Locate the cell with the specified text and output its [X, Y] center coordinate. 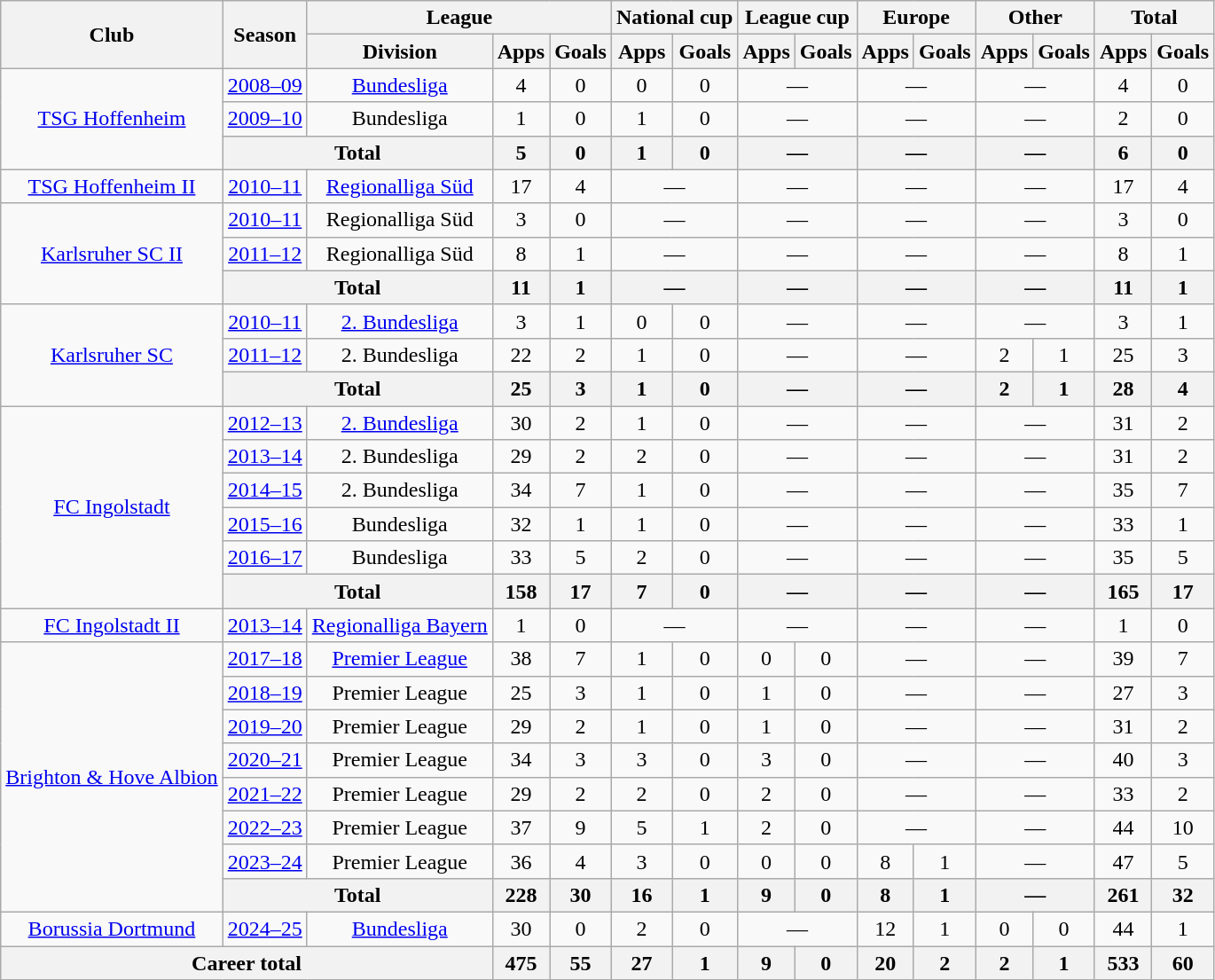
2012–13 [264, 423]
2024–25 [264, 929]
158 [521, 592]
2015–16 [264, 524]
FC Ingolstadt [112, 507]
Karlsruher SC II [112, 254]
TSG Hoffenheim II [112, 186]
533 [1123, 962]
6 [1123, 153]
2022–23 [264, 827]
Karlsruher SC [112, 355]
League [459, 18]
22 [521, 355]
2020–21 [264, 760]
Regionalliga Bayern [399, 625]
40 [1123, 760]
165 [1123, 592]
Europe [916, 18]
Borussia Dortmund [112, 929]
2019–20 [264, 726]
Division [399, 51]
TSG Hoffenheim [112, 119]
2023–24 [264, 861]
28 [1123, 388]
2016–17 [264, 558]
2009–10 [264, 119]
261 [1123, 895]
Brighton & Hove Albion [112, 777]
National cup [674, 18]
League cup [797, 18]
Other [1035, 18]
55 [581, 962]
16 [641, 895]
2021–22 [264, 794]
60 [1183, 962]
2018–19 [264, 693]
FC Ingolstadt II [112, 625]
12 [885, 929]
47 [1123, 861]
Club [112, 35]
36 [521, 861]
38 [521, 659]
475 [521, 962]
Career total [247, 962]
20 [885, 962]
2014–15 [264, 490]
39 [1123, 659]
10 [1183, 827]
228 [521, 895]
2017–18 [264, 659]
Season [264, 35]
37 [521, 827]
2008–09 [264, 85]
